Identify which cell holds the provided text, then report its [x, y] central coordinate. 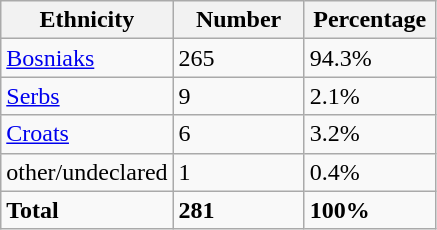
94.3% [370, 58]
3.2% [370, 134]
2.1% [370, 96]
6 [238, 134]
265 [238, 58]
100% [370, 210]
Bosniaks [87, 58]
1 [238, 172]
Ethnicity [87, 20]
other/undeclared [87, 172]
Number [238, 20]
0.4% [370, 172]
281 [238, 210]
Croats [87, 134]
Percentage [370, 20]
9 [238, 96]
Serbs [87, 96]
Total [87, 210]
